Locate the cell with the specified text and output its [X, Y] center coordinate. 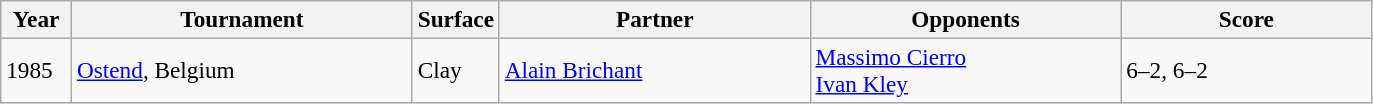
Alain Brichant [654, 70]
Ostend, Belgium [242, 70]
Tournament [242, 19]
Score [1246, 19]
Massimo Cierro Ivan Kley [966, 70]
Clay [456, 70]
Surface [456, 19]
6–2, 6–2 [1246, 70]
1985 [36, 70]
Partner [654, 19]
Year [36, 19]
Opponents [966, 19]
